Provide the [x, y] coordinate of the cell's center where the given text is located.  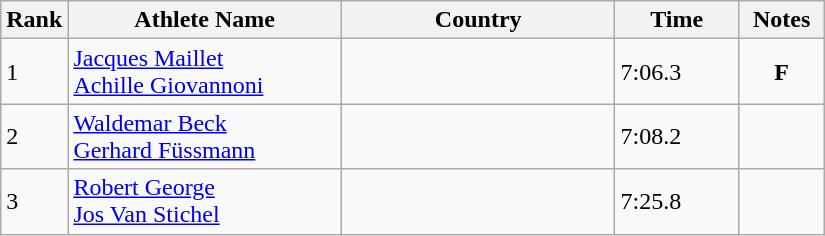
Athlete Name [205, 20]
3 [34, 202]
Jacques MailletAchille Giovannoni [205, 72]
Time [677, 20]
Rank [34, 20]
7:06.3 [677, 72]
Notes [782, 20]
1 [34, 72]
Country [478, 20]
7:25.8 [677, 202]
Waldemar BeckGerhard Füssmann [205, 136]
F [782, 72]
7:08.2 [677, 136]
2 [34, 136]
Robert GeorgeJos Van Stichel [205, 202]
